Return the (x, y) coordinate for the center point of the cell that contains the specified text.  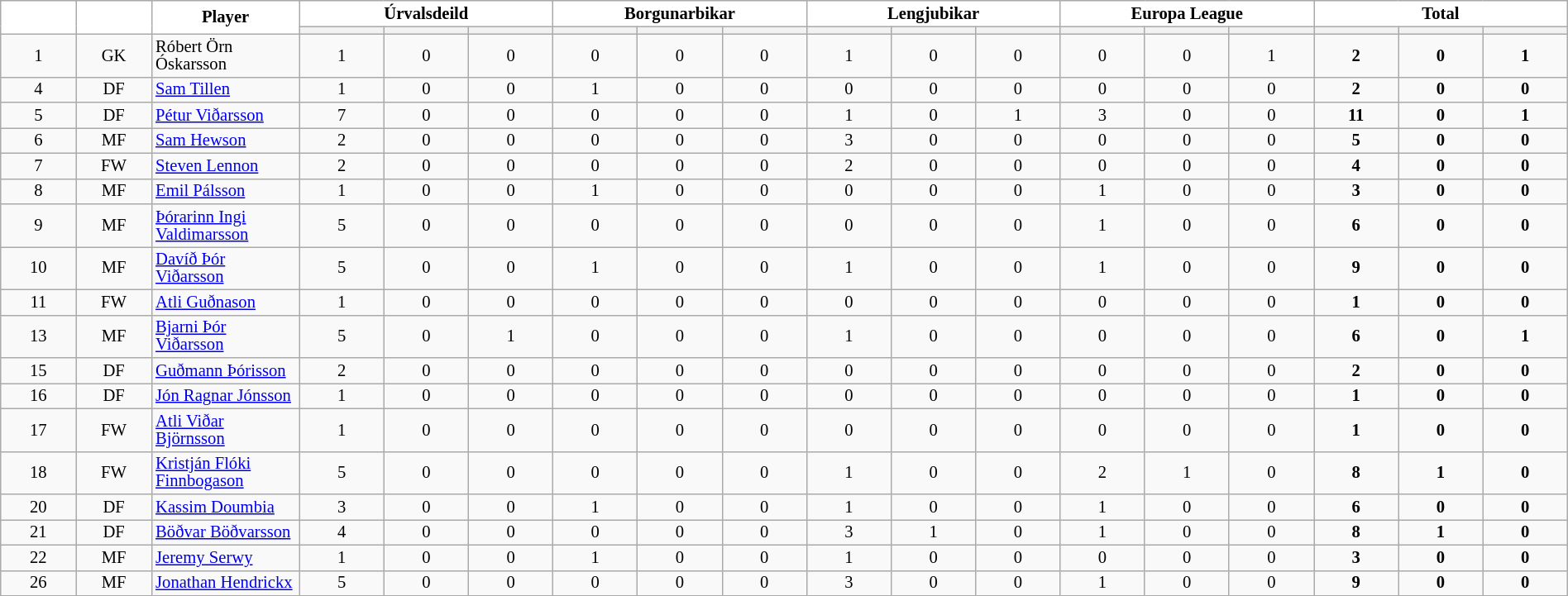
13 (38, 336)
Jeremy Serwy (225, 557)
26 (38, 584)
18 (38, 473)
Róbert Örn Óskarsson (225, 55)
Player (225, 17)
Steven Lennon (225, 165)
Sam Hewson (225, 141)
21 (38, 532)
GK (114, 55)
Bjarni Þór Viðarsson (225, 336)
16 (38, 395)
Atli Guðnason (225, 303)
Jón Ragnar Jónsson (225, 395)
22 (38, 557)
Sam Tillen (225, 89)
Emil Pálsson (225, 192)
Pétur Viðarsson (225, 116)
17 (38, 430)
Kristján Flóki Finnbogason (225, 473)
Úrvalsdeild (427, 13)
Davíð Þór Viðarsson (225, 268)
Guðmann Þórisson (225, 370)
Jonathan Hendrickx (225, 584)
Total (1441, 13)
Atli Viðar Björnsson (225, 430)
Borgunarbikar (680, 13)
Lengjubikar (933, 13)
10 (38, 268)
Europa League (1188, 13)
15 (38, 370)
Þórarinn Ingi Valdimarsson (225, 225)
20 (38, 508)
Böðvar Böðvarsson (225, 532)
Kassim Doumbia (225, 508)
